Return (x, y) of the center of cell containing provided text 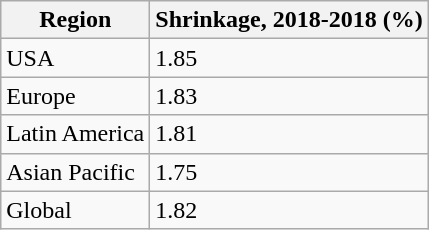
Global (76, 210)
1.82 (289, 210)
Shrinkage, 2018-2018 (%) (289, 20)
1.75 (289, 172)
Region (76, 20)
USA (76, 58)
Asian Pacific (76, 172)
1.81 (289, 134)
1.85 (289, 58)
Europe (76, 96)
Latin America (76, 134)
1.83 (289, 96)
